From the cell containing the given text, extract its center point as (x, y) coordinate. 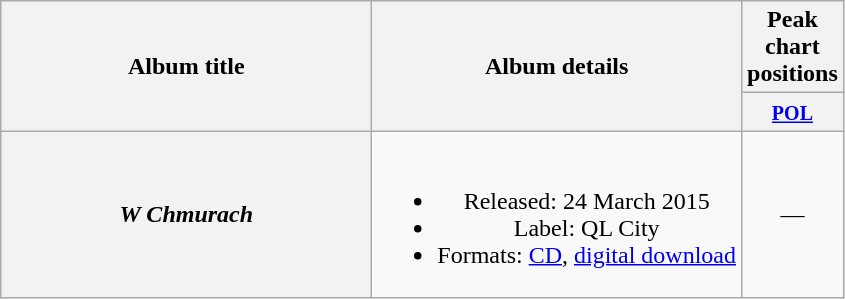
Released: 24 March 2015Label: QL CityFormats: CD, digital download (557, 214)
Peak chart positions (793, 47)
W Chmurach (186, 214)
Album title (186, 66)
Album details (557, 66)
— (793, 214)
POL (793, 112)
